Search for the cell housing the specified text and yield its [X, Y] center coordinate. 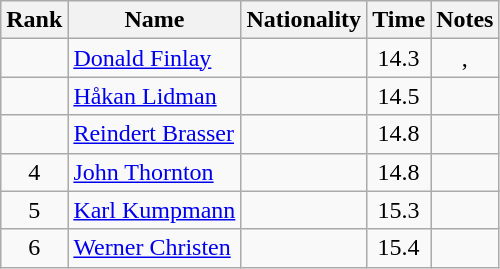
Notes [465, 20]
15.3 [399, 210]
14.5 [399, 96]
Rank [34, 20]
Donald Finlay [154, 58]
14.3 [399, 58]
Nationality [304, 20]
Werner Christen [154, 248]
15.4 [399, 248]
, [465, 58]
Reindert Brasser [154, 134]
Karl Kumpmann [154, 210]
Håkan Lidman [154, 96]
Name [154, 20]
4 [34, 172]
5 [34, 210]
6 [34, 248]
John Thornton [154, 172]
Time [399, 20]
